Search for the cell housing the specified text and yield its [x, y] center coordinate. 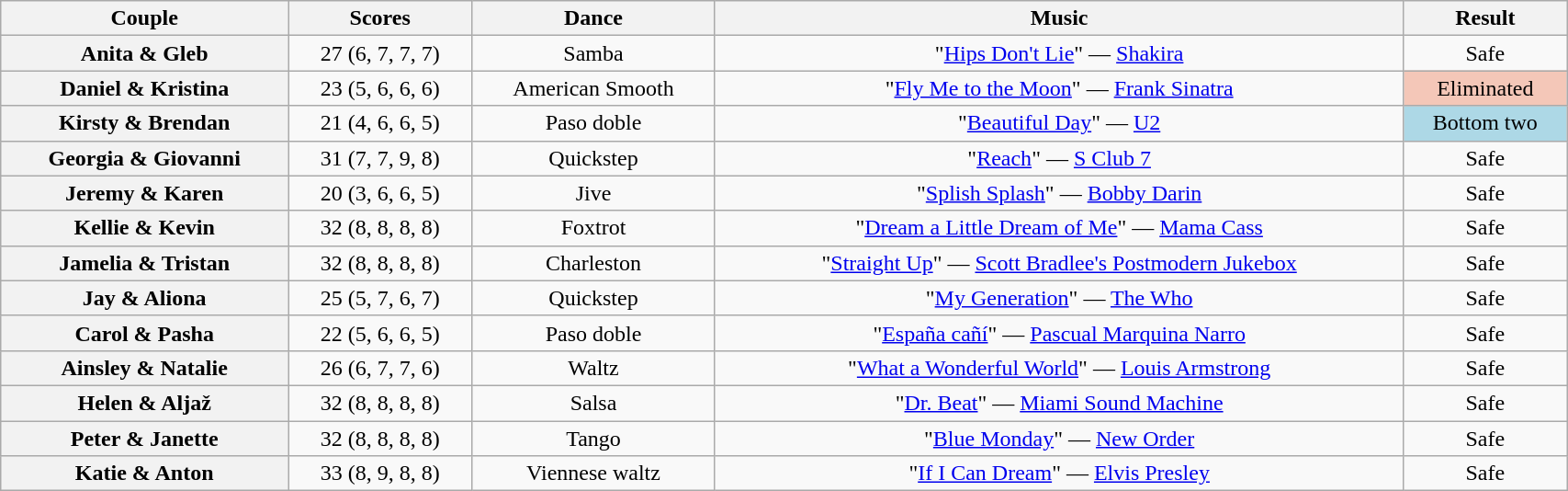
Tango [593, 439]
Dance [593, 18]
Scores [380, 18]
Anita & Gleb [145, 53]
Kirsty & Brendan [145, 123]
Georgia & Giovanni [145, 158]
Eliminated [1485, 88]
Daniel & Kristina [145, 88]
Result [1485, 18]
Carol & Pasha [145, 333]
"Fly Me to the Moon" — Frank Sinatra [1059, 88]
Jive [593, 193]
"Blue Monday" — New Order [1059, 439]
31 (7, 7, 9, 8) [380, 158]
Jay & Aliona [145, 298]
Jeremy & Karen [145, 193]
"Splish Splash" — Bobby Darin [1059, 193]
Waltz [593, 368]
Bottom two [1485, 123]
"España cañí" — Pascual Marquina Narro [1059, 333]
Kellie & Kevin [145, 228]
Peter & Janette [145, 439]
"If I Can Dream" — Elvis Presley [1059, 474]
Ainsley & Natalie [145, 368]
Katie & Anton [145, 474]
"Beautiful Day" — U2 [1059, 123]
Salsa [593, 403]
"Hips Don't Lie" — Shakira [1059, 53]
"Dr. Beat" — Miami Sound Machine [1059, 403]
Viennese waltz [593, 474]
23 (5, 6, 6, 6) [380, 88]
"Straight Up" — Scott Bradlee's Postmodern Jukebox [1059, 263]
Samba [593, 53]
27 (6, 7, 7, 7) [380, 53]
American Smooth [593, 88]
25 (5, 7, 6, 7) [380, 298]
"What a Wonderful World" — Louis Armstrong [1059, 368]
26 (6, 7, 7, 6) [380, 368]
Jamelia & Tristan [145, 263]
22 (5, 6, 6, 5) [380, 333]
Couple [145, 18]
Helen & Aljaž [145, 403]
Charleston [593, 263]
21 (4, 6, 6, 5) [380, 123]
"Reach" — S Club 7 [1059, 158]
Music [1059, 18]
33 (8, 9, 8, 8) [380, 474]
Foxtrot [593, 228]
"Dream a Little Dream of Me" — Mama Cass [1059, 228]
20 (3, 6, 6, 5) [380, 193]
"My Generation" — The Who [1059, 298]
